Detect which cell encompasses the target text, then output its (X, Y) center coordinate. 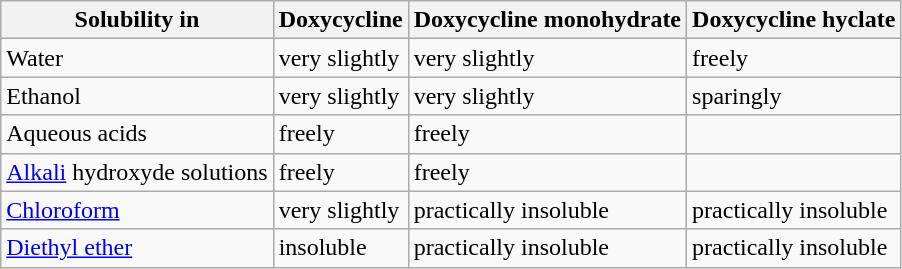
Ethanol (137, 96)
Chloroform (137, 210)
Alkali hydroxyde solutions (137, 172)
Water (137, 58)
Solubility in (137, 20)
insoluble (340, 248)
Aqueous acids (137, 134)
Doxycycline monohydrate (547, 20)
Doxycycline hyclate (794, 20)
Diethyl ether (137, 248)
Doxycycline (340, 20)
sparingly (794, 96)
